Identify which cell holds the provided text, then report its [X, Y] central coordinate. 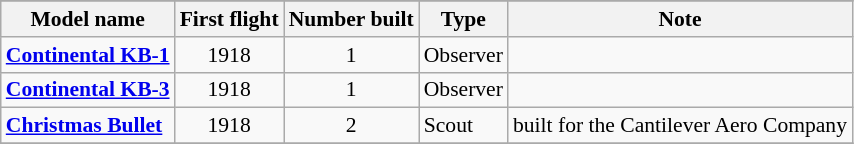
Note [680, 19]
Model name [88, 19]
Scout [464, 126]
built for the Cantilever Aero Company [680, 126]
Continental KB-1 [88, 55]
Christmas Bullet [88, 126]
First flight [230, 19]
2 [352, 126]
Continental KB-3 [88, 90]
Type [464, 19]
Number built [352, 19]
